Return (X, Y) of the center of cell containing provided text 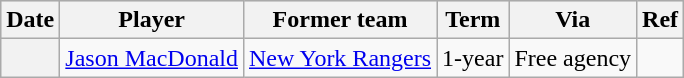
Player (152, 20)
Former team (340, 20)
Ref (660, 20)
Jason MacDonald (152, 58)
1-year (473, 58)
Free agency (573, 58)
Via (573, 20)
Date (30, 20)
New York Rangers (340, 58)
Term (473, 20)
